Provide the [X, Y] coordinate of the cell's center where the given text is located.  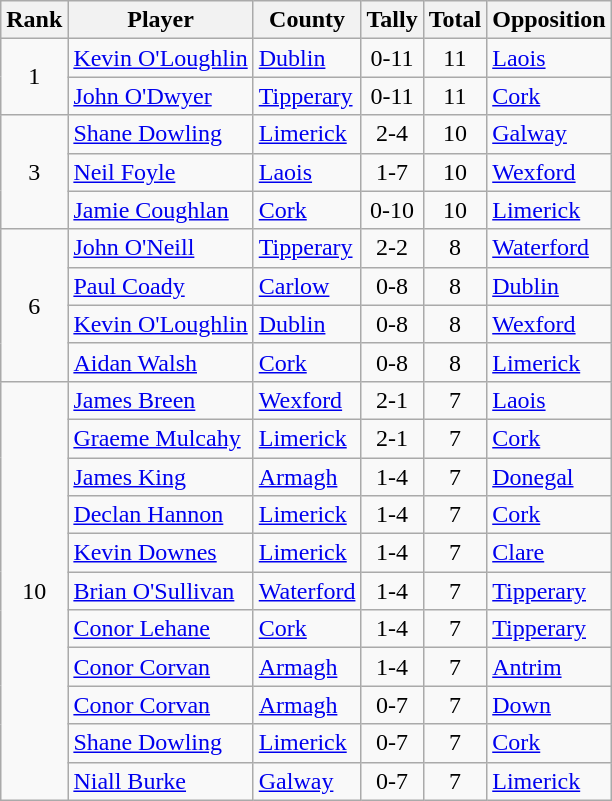
John O'Dwyer [160, 96]
County [307, 20]
Conor Lehane [160, 629]
Carlow [307, 286]
6 [34, 305]
2-2 [392, 248]
0-10 [392, 210]
Kevin Downes [160, 553]
Donegal [549, 477]
James King [160, 477]
Clare [549, 553]
Brian O'Sullivan [160, 591]
Down [549, 705]
Paul Coady [160, 286]
Tally [392, 20]
Niall Burke [160, 781]
1-7 [392, 172]
Player [160, 20]
2-4 [392, 134]
1 [34, 77]
Graeme Mulcahy [160, 438]
Jamie Coughlan [160, 210]
Declan Hannon [160, 515]
Antrim [549, 667]
Aidan Walsh [160, 362]
James Breen [160, 400]
John O'Neill [160, 248]
Opposition [549, 20]
Neil Foyle [160, 172]
Rank [34, 20]
Total [455, 20]
3 [34, 172]
